Identify which cell holds the provided text, then report its (x, y) central coordinate. 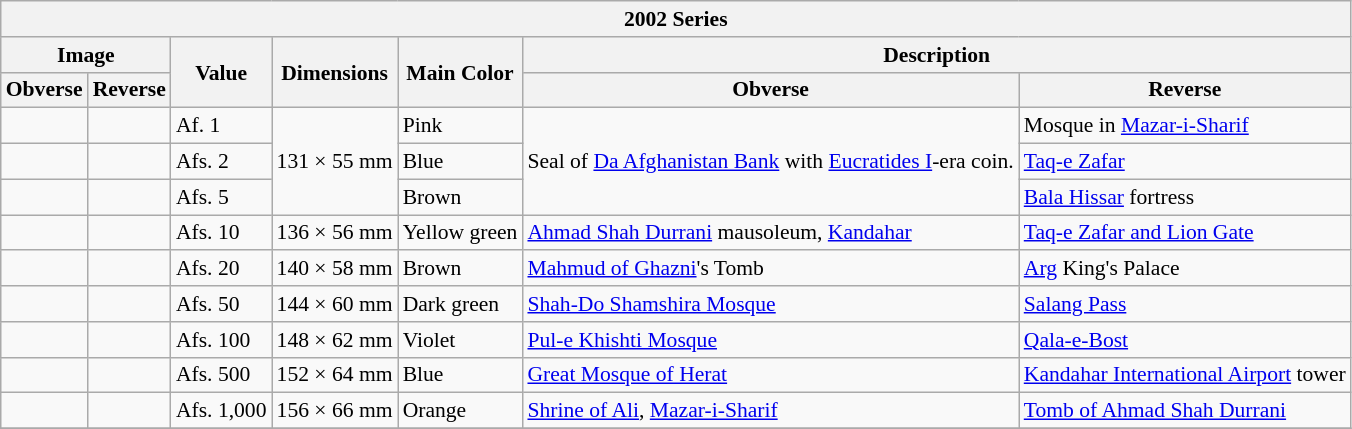
Dimensions (335, 72)
Image (86, 55)
Bala Hissar fortress (1185, 197)
Mosque in Mazar-i-Sharif (1185, 126)
Dark green (460, 304)
Pul-e Khishti Mosque (770, 340)
Taq-e Zafar (1185, 162)
156 × 66 mm (335, 411)
Shrine of Ali, Mazar-i-Sharif (770, 411)
140 × 58 mm (335, 269)
Ahmad Shah Durrani mausoleum, Kandahar (770, 233)
Mahmud of Ghazni's Tomb (770, 269)
2002 Series (676, 19)
144 × 60 mm (335, 304)
Afs. 2 (222, 162)
131 × 55 mm (335, 162)
Afs. 50 (222, 304)
Salang Pass (1185, 304)
Shah-Do Shamshira Mosque (770, 304)
Qala-e-Bost (1185, 340)
Taq-e Zafar and Lion Gate (1185, 233)
Afs. 1,000 (222, 411)
Kandahar International Airport tower (1185, 375)
Af. 1 (222, 126)
Great Mosque of Herat (770, 375)
Afs. 100 (222, 340)
Tomb of Ahmad Shah Durrani (1185, 411)
Main Color (460, 72)
Seal of Da Afghanistan Bank with Eucratides I-era coin. (770, 162)
Pink (460, 126)
Value (222, 72)
Arg King's Palace (1185, 269)
Afs. 5 (222, 197)
Orange (460, 411)
136 × 56 mm (335, 233)
Afs. 500 (222, 375)
Description (936, 55)
152 × 64 mm (335, 375)
Yellow green (460, 233)
Violet (460, 340)
Afs. 20 (222, 269)
148 × 62 mm (335, 340)
Afs. 10 (222, 233)
